Return [X, Y] of the center of cell containing provided text 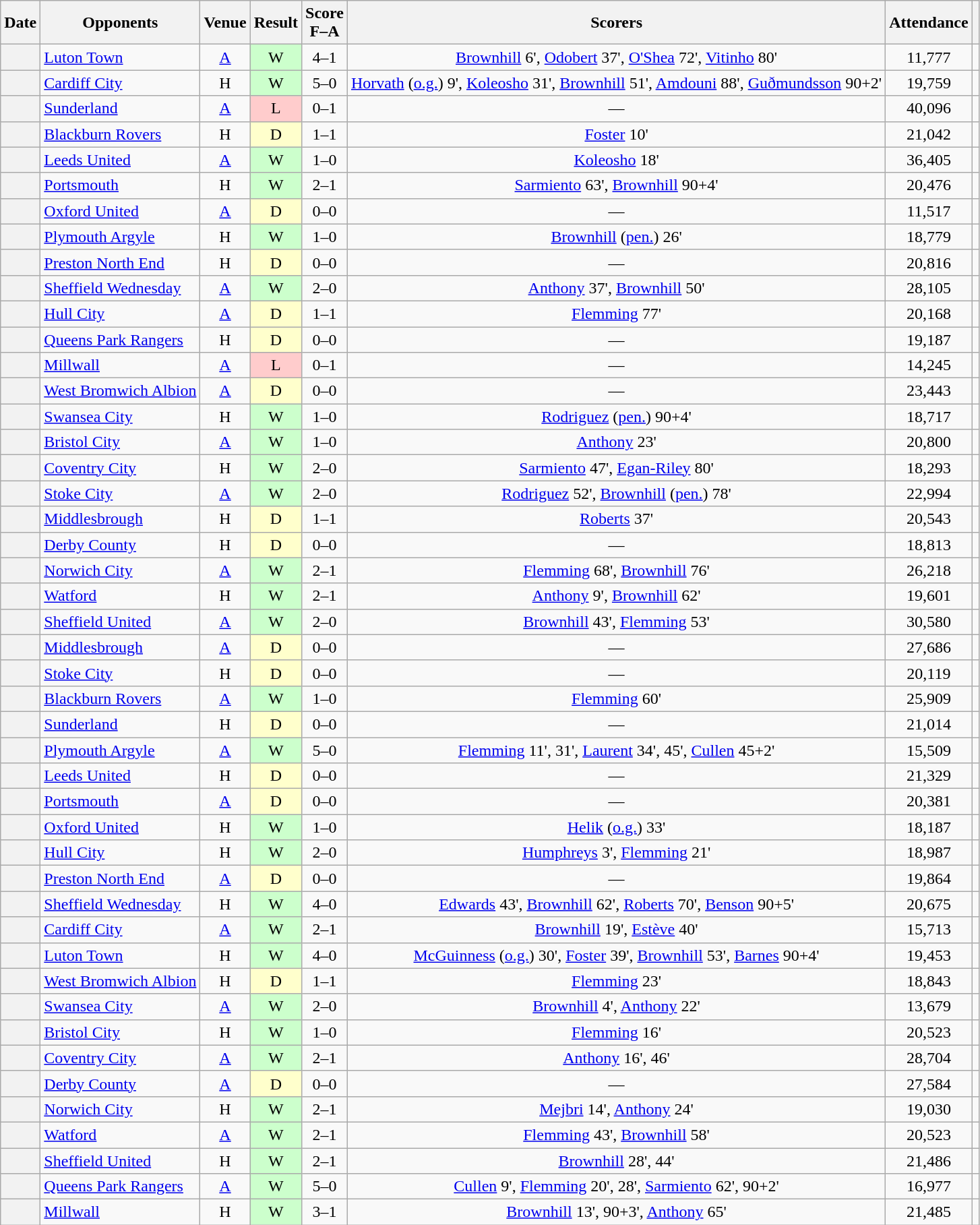
Cullen 9', Flemming 20', 28', Sarmiento 62', 90+2' [616, 1187]
23,443 [929, 391]
Flemming 60' [616, 698]
18,717 [929, 417]
20,675 [929, 904]
Edwards 43', Brownhill 62', Roberts 70', Benson 90+5' [616, 904]
21,486 [929, 1160]
20,476 [929, 185]
Humphreys 3', Flemming 21' [616, 853]
13,679 [929, 1007]
21,042 [929, 134]
3–1 [325, 1212]
Flemming 23' [616, 981]
18,293 [929, 468]
Brownhill 4', Anthony 22' [616, 1007]
22,994 [929, 494]
19,030 [929, 1109]
21,329 [929, 776]
Opponents [120, 23]
14,245 [929, 365]
Anthony 16', 46' [616, 1058]
Horvath (o.g.) 9', Koleosho 31', Brownhill 51', Amdouni 88', Guðmundsson 90+2' [616, 83]
Flemming 16' [616, 1032]
21,014 [929, 724]
Brownhill 28', 44' [616, 1160]
Rodriguez 52', Brownhill (pen.) 78' [616, 494]
Flemming 11', 31', Laurent 34', 45', Cullen 45+2' [616, 750]
21,485 [929, 1212]
Rodriguez (pen.) 90+4' [616, 417]
18,813 [929, 545]
18,987 [929, 853]
Foster 10' [616, 134]
18,779 [929, 237]
15,713 [929, 930]
27,686 [929, 647]
18,843 [929, 981]
Flemming 77' [616, 313]
Flemming 68', Brownhill 76' [616, 570]
Brownhill 19', Estève 40' [616, 930]
20,800 [929, 442]
19,187 [929, 339]
Venue [225, 23]
20,816 [929, 262]
4–1 [325, 57]
28,704 [929, 1058]
30,580 [929, 622]
20,381 [929, 802]
27,584 [929, 1083]
Scorers [616, 23]
20,543 [929, 519]
Attendance [929, 23]
19,601 [929, 596]
11,777 [929, 57]
Helik (o.g.) 33' [616, 827]
Result [276, 23]
Anthony 37', Brownhill 50' [616, 288]
Brownhill (pen.) 26' [616, 237]
26,218 [929, 570]
19,453 [929, 955]
Anthony 23' [616, 442]
15,509 [929, 750]
Sarmiento 63', Brownhill 90+4' [616, 185]
Flemming 43', Brownhill 58' [616, 1135]
ScoreF–A [325, 23]
Date [20, 23]
16,977 [929, 1187]
Roberts 37' [616, 519]
36,405 [929, 160]
11,517 [929, 211]
19,864 [929, 878]
Anthony 9', Brownhill 62' [616, 596]
19,759 [929, 83]
McGuinness (o.g.) 30', Foster 39', Brownhill 53', Barnes 90+4' [616, 955]
18,187 [929, 827]
Brownhill 6', Odobert 37', O'Shea 72', Vitinho 80' [616, 57]
Sarmiento 47', Egan-Riley 80' [616, 468]
20,119 [929, 673]
Koleosho 18' [616, 160]
40,096 [929, 109]
28,105 [929, 288]
Brownhill 13', 90+3', Anthony 65' [616, 1212]
Mejbri 14', Anthony 24' [616, 1109]
20,168 [929, 313]
Brownhill 43', Flemming 53' [616, 622]
25,909 [929, 698]
